Pinpoint the cell where the given text exists, returning its (X, Y) midpoint coordinate. 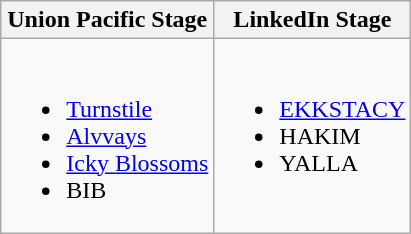
TurnstileAlvvaysIcky BlossomsBIB (108, 136)
Union Pacific Stage (108, 20)
LinkedIn Stage (312, 20)
EKKSTACYHAKIMYALLA (312, 136)
